Search for the cell housing the specified text and yield its [X, Y] center coordinate. 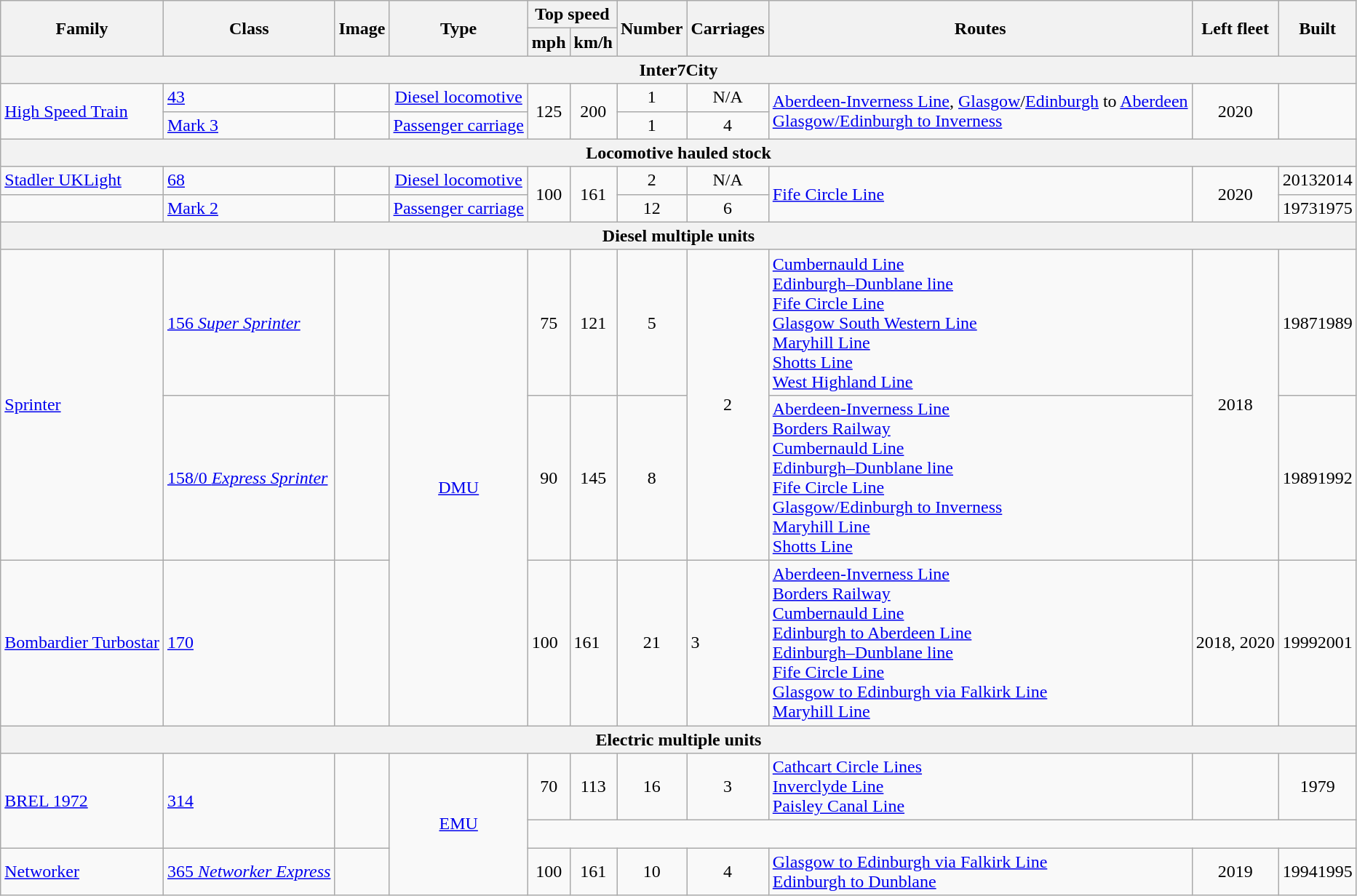
BREL 1972 [82, 801]
200 [593, 111]
75 [549, 322]
19941995 [1317, 871]
125 [549, 111]
6 [728, 208]
19871989 [1317, 322]
16 [652, 787]
Left fleet [1235, 28]
156 Super Sprinter [249, 322]
Cathcart Circle LinesInverclyde LinePaisley Canal Line [980, 787]
Number [652, 28]
Cumbernauld LineEdinburgh–Dunblane lineFife Circle LineGlasgow South Western LineMaryhill LineShotts LineWest Highland Line [980, 322]
Networker [82, 871]
8 [652, 477]
mph [549, 42]
21 [652, 643]
20132014 [1317, 180]
19891992 [1317, 477]
12 [652, 208]
314 [249, 801]
90 [549, 477]
Routes [980, 28]
2018, 2020 [1235, 643]
Sprinter [82, 404]
19731975 [1317, 208]
2019 [1235, 871]
68 [249, 180]
Image [362, 28]
Fife Circle Line [980, 194]
Type [458, 28]
km/h [593, 42]
365 Networker Express [249, 871]
121 [593, 322]
10 [652, 871]
Carriages [728, 28]
Family [82, 28]
Class [249, 28]
Aberdeen-Inverness LineBorders RailwayCumbernauld LineEdinburgh–Dunblane lineFife Circle LineGlasgow/Edinburgh to InvernessMaryhill LineShotts Line [980, 477]
Top speed [572, 15]
43 [249, 97]
2018 [1235, 404]
19992001 [1317, 643]
Glasgow to Edinburgh via Falkirk LineEdinburgh to Dunblane [980, 871]
Inter7City [678, 70]
170 [249, 643]
5 [652, 322]
Locomotive hauled stock [678, 153]
Bombardier Turbostar [82, 643]
Built [1317, 28]
High Speed Train [82, 111]
Diesel multiple units [678, 236]
Aberdeen-Inverness Line, Glasgow/Edinburgh to AberdeenGlasgow/Edinburgh to Inverness [980, 111]
Electric multiple units [678, 740]
158/0 Express Sprinter [249, 477]
Mark 2 [249, 208]
1979 [1317, 787]
145 [593, 477]
EMU [458, 825]
DMU [458, 487]
Mark 3 [249, 125]
113 [593, 787]
70 [549, 787]
Stadler UKLight [82, 180]
